Locate the cell with the specified text and output its (X, Y) center coordinate. 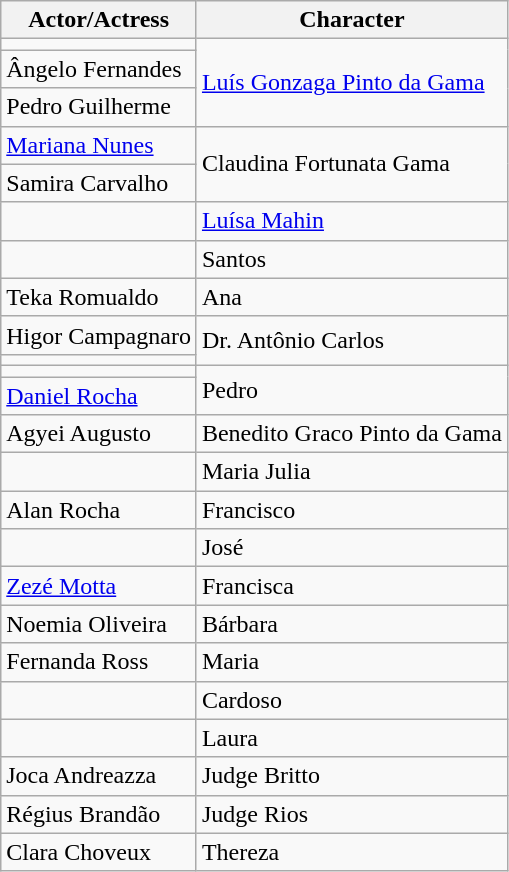
Pedro Guilherme (99, 107)
Dr. Antônio Carlos (352, 340)
Luísa Mahin (352, 221)
Thereza (352, 852)
José (352, 548)
Régius Brandão (99, 814)
Clara Choveux (99, 852)
Santos (352, 259)
Judge Rios (352, 814)
Laura (352, 738)
Agyei Augusto (99, 434)
Alan Rocha (99, 510)
Judge Britto (352, 776)
Luís Gonzaga Pinto da Gama (352, 82)
Pedro (352, 390)
Joca Andreazza (99, 776)
Maria Julia (352, 472)
Mariana Nunes (99, 145)
Actor/Actress (99, 20)
Francisca (352, 586)
Fernanda Ross (99, 662)
Character (352, 20)
Higor Campagnaro (99, 335)
Samira Carvalho (99, 183)
Bárbara (352, 624)
Francisco (352, 510)
Maria (352, 662)
Daniel Rocha (99, 395)
Ângelo Fernandes (99, 69)
Ana (352, 297)
Benedito Graco Pinto da Gama (352, 434)
Cardoso (352, 700)
Claudina Fortunata Gama (352, 164)
Zezé Motta (99, 586)
Noemia Oliveira (99, 624)
Teka Romualdo (99, 297)
